Determine the (x, y) coordinate at the center of the cell enclosing the given text.  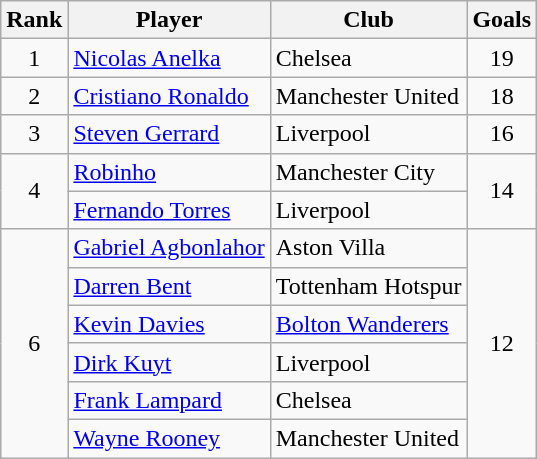
Cristiano Ronaldo (169, 96)
3 (34, 134)
Rank (34, 20)
Gabriel Agbonlahor (169, 248)
Goals (502, 20)
Club (368, 20)
16 (502, 134)
14 (502, 191)
Nicolas Anelka (169, 58)
Player (169, 20)
Steven Gerrard (169, 134)
Dirk Kuyt (169, 362)
12 (502, 343)
18 (502, 96)
Tottenham Hotspur (368, 286)
1 (34, 58)
6 (34, 343)
19 (502, 58)
Frank Lampard (169, 400)
2 (34, 96)
Kevin Davies (169, 324)
Robinho (169, 172)
Fernando Torres (169, 210)
Darren Bent (169, 286)
Aston Villa (368, 248)
Wayne Rooney (169, 438)
4 (34, 191)
Manchester City (368, 172)
Bolton Wanderers (368, 324)
